Pinpoint the cell where the given text exists, returning its (x, y) midpoint coordinate. 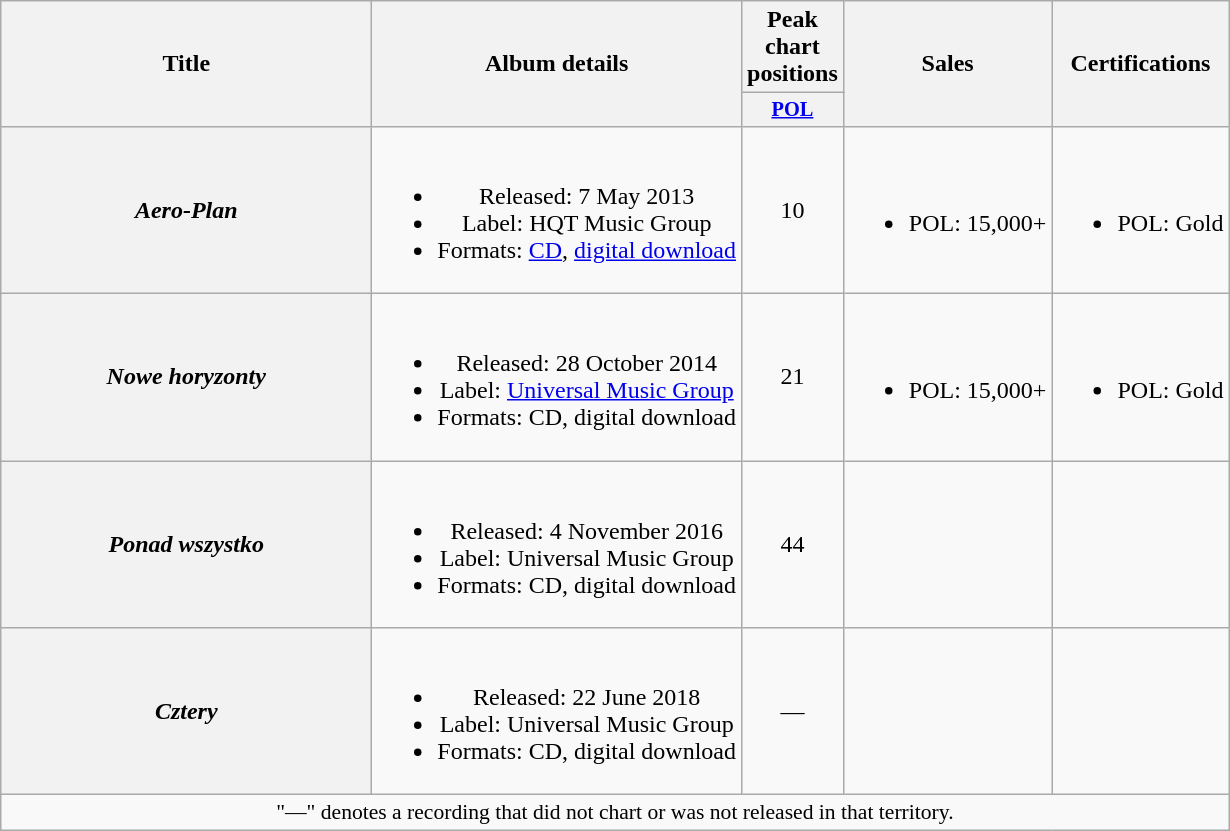
44 (793, 544)
POL (793, 110)
Sales (948, 64)
Released: 28 October 2014Label: Universal Music GroupFormats: CD, digital download (557, 378)
Album details (557, 64)
Cztery (186, 712)
Released: 22 June 2018Label: Universal Music GroupFormats: CD, digital download (557, 712)
"—" denotes a recording that did not chart or was not released in that territory. (615, 813)
— (793, 712)
Released: 4 November 2016Label: Universal Music GroupFormats: CD, digital download (557, 544)
Peak chart positions (793, 47)
21 (793, 378)
Aero-Plan (186, 210)
10 (793, 210)
Nowe horyzonty (186, 378)
Title (186, 64)
Ponad wszystko (186, 544)
Released: 7 May 2013Label: HQT Music GroupFormats: CD, digital download (557, 210)
Certifications (1140, 64)
